Search for the cell housing the specified text and yield its (x, y) center coordinate. 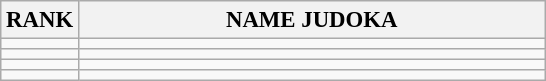
NAME JUDOKA (312, 20)
RANK (40, 20)
